Find where the given text appears and provide that cell's center as (X, Y) coordinate. 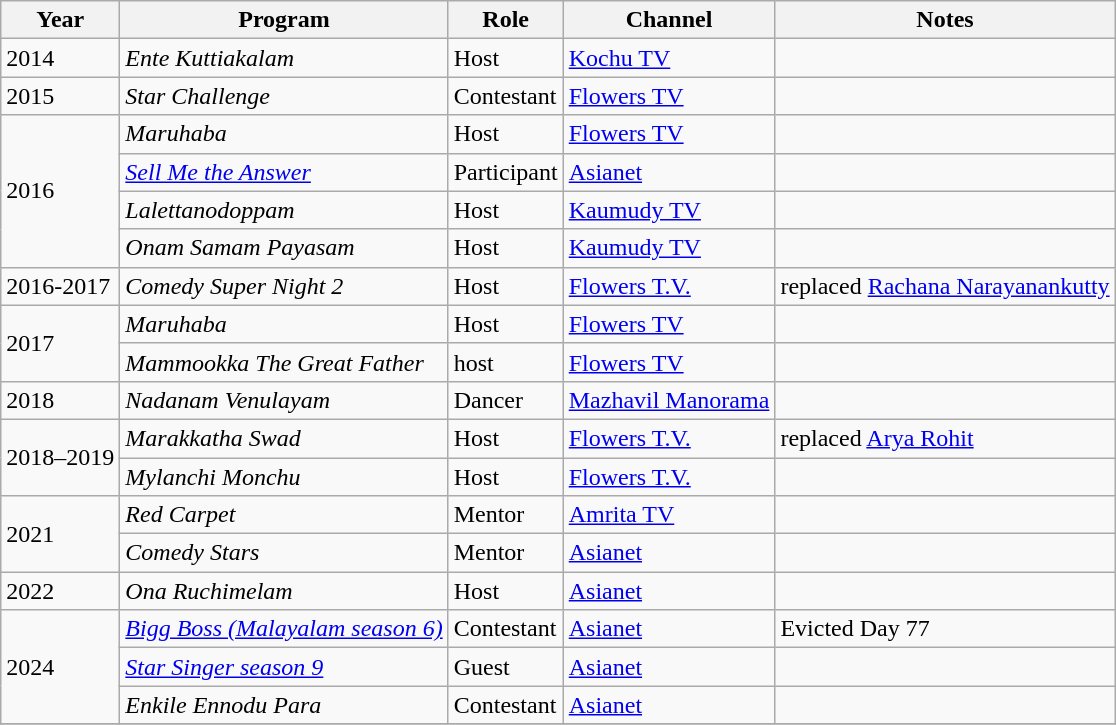
Red Carpet (284, 515)
Lalettanodoppam (284, 210)
2018 (60, 400)
Mammookka The Great Father (284, 362)
Nadanam Venulayam (284, 400)
Participant (506, 172)
2017 (60, 343)
replaced Arya Rohit (945, 438)
Comedy Super Night 2 (284, 286)
Dancer (506, 400)
Comedy Stars (284, 553)
2016 (60, 191)
Amrita TV (669, 515)
Program (284, 20)
2018–2019 (60, 457)
Star Challenge (284, 96)
Star Singer season 9 (284, 667)
Mazhavil Manorama (669, 400)
Marakkatha Swad (284, 438)
Guest (506, 667)
2024 (60, 667)
Sell Me the Answer (284, 172)
Enkile Ennodu Para (284, 705)
2015 (60, 96)
2021 (60, 534)
host (506, 362)
Ente Kuttiakalam (284, 58)
Notes (945, 20)
Mylanchi Monchu (284, 477)
replaced Rachana Narayanankutty (945, 286)
Evicted Day 77 (945, 629)
Onam Samam Payasam (284, 248)
Channel (669, 20)
Ona Ruchimelam (284, 591)
2014 (60, 58)
2016-2017 (60, 286)
Kochu TV (669, 58)
Role (506, 20)
2022 (60, 591)
Year (60, 20)
Bigg Boss (Malayalam season 6) (284, 629)
